Pinpoint the cell where the given text exists, returning its (x, y) midpoint coordinate. 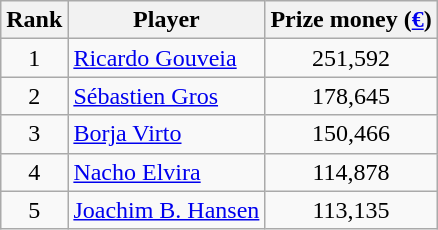
150,466 (351, 134)
Borja Virto (166, 134)
Rank (34, 20)
4 (34, 172)
Prize money (€) (351, 20)
178,645 (351, 96)
Player (166, 20)
Ricardo Gouveia (166, 58)
3 (34, 134)
1 (34, 58)
114,878 (351, 172)
5 (34, 210)
Sébastien Gros (166, 96)
251,592 (351, 58)
Nacho Elvira (166, 172)
113,135 (351, 210)
Joachim B. Hansen (166, 210)
2 (34, 96)
